Detect which cell encompasses the target text, then output its (x, y) center coordinate. 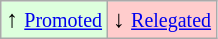
↑ Promoted (54, 20)
↓ Relegated (162, 20)
